Extract the [X, Y] coordinate from the center of the cell holding the provided text.  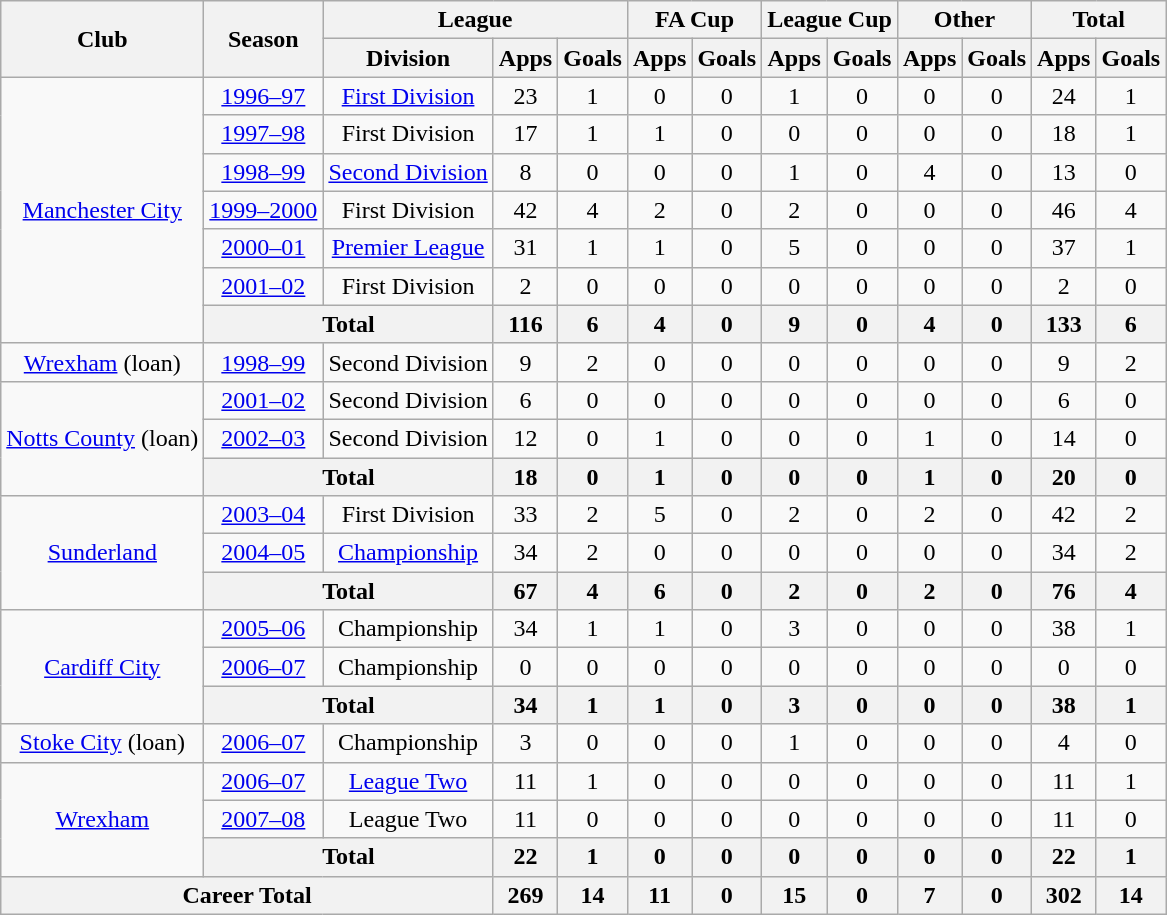
20 [1064, 477]
Manchester City [102, 210]
Other [964, 20]
League [476, 20]
46 [1064, 210]
116 [525, 324]
31 [525, 248]
2000–01 [264, 248]
Stoke City (loan) [102, 743]
Division [408, 58]
8 [525, 172]
Career Total [248, 895]
FA Cup [694, 20]
Sunderland [102, 553]
League Cup [830, 20]
Season [264, 39]
7 [929, 895]
1997–98 [264, 134]
2003–04 [264, 515]
302 [1064, 895]
2007–08 [264, 819]
76 [1064, 591]
2002–03 [264, 438]
12 [525, 438]
Wrexham [102, 819]
37 [1064, 248]
Wrexham (loan) [102, 362]
67 [525, 591]
Club [102, 39]
Cardiff City [102, 667]
15 [794, 895]
23 [525, 96]
2004–05 [264, 553]
1999–2000 [264, 210]
1996–97 [264, 96]
269 [525, 895]
2005–06 [264, 629]
Notts County (loan) [102, 438]
17 [525, 134]
24 [1064, 96]
33 [525, 515]
13 [1064, 172]
Premier League [408, 248]
133 [1064, 324]
